Capture the cell that displays the provided text and extract its (x, y) central coordinate. 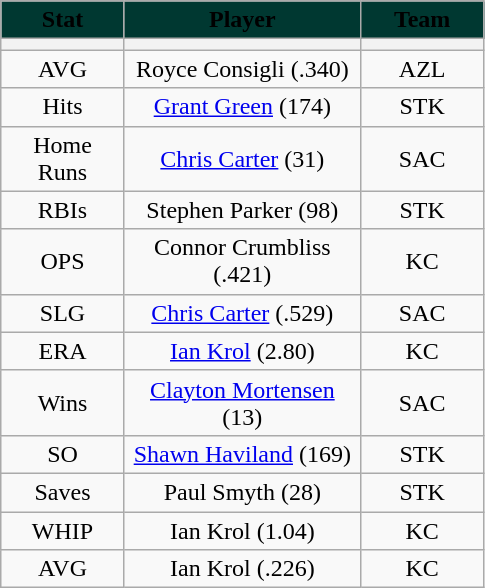
OPS (63, 262)
Stat (63, 20)
Chris Carter (31) (242, 158)
Ian Krol (2.80) (242, 351)
AZL (422, 69)
Clayton Mortensen (13) (242, 402)
Ian Krol (1.04) (242, 531)
Player (242, 20)
Wins (63, 402)
WHIP (63, 531)
Hits (63, 107)
Shawn Haviland (169) (242, 454)
Stephen Parker (98) (242, 210)
Connor Crumbliss (.421) (242, 262)
Grant Green (174) (242, 107)
SO (63, 454)
Royce Consigli (.340) (242, 69)
Team (422, 20)
ERA (63, 351)
SLG (63, 313)
Home Runs (63, 158)
Paul Smyth (28) (242, 492)
RBIs (63, 210)
Ian Krol (.226) (242, 569)
Chris Carter (.529) (242, 313)
Saves (63, 492)
